Capture the cell that displays the provided text and extract its [X, Y] central coordinate. 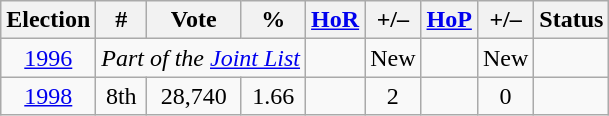
Part of the Joint List [201, 58]
HoR [336, 20]
1.66 [274, 96]
8th [122, 96]
Status [572, 20]
Election [48, 20]
2 [393, 96]
1996 [48, 58]
1998 [48, 96]
28,740 [194, 96]
# [122, 20]
% [274, 20]
HoP [449, 20]
Vote [194, 20]
0 [505, 96]
